Provide the [x, y] coordinate of the cell's center where the given text is located.  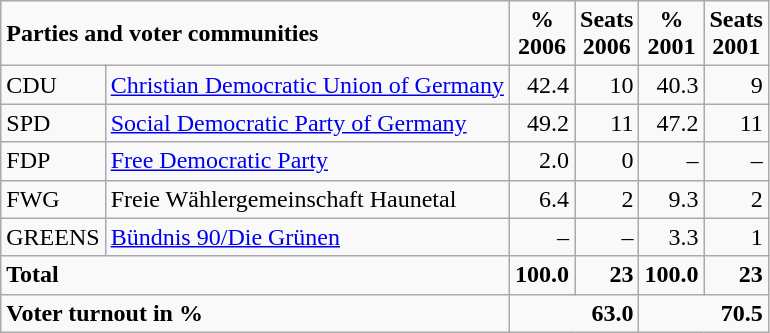
CDU [53, 85]
SPD [53, 123]
2.0 [542, 161]
%2001 [672, 34]
Bündnis 90/Die Grünen [307, 237]
FDP [53, 161]
0 [607, 161]
1 [736, 237]
Seats2006 [607, 34]
6.4 [542, 199]
47.2 [672, 123]
42.4 [542, 85]
Free Democratic Party [307, 161]
49.2 [542, 123]
FWG [53, 199]
3.3 [672, 237]
9.3 [672, 199]
Social Democratic Party of Germany [307, 123]
Total [256, 275]
9 [736, 85]
40.3 [672, 85]
Seats2001 [736, 34]
Voter turnout in % [256, 313]
70.5 [704, 313]
%2006 [542, 34]
Christian Democratic Union of Germany [307, 85]
GREENS [53, 237]
Freie Wählergemeinschaft Haunetal [307, 199]
10 [607, 85]
Parties and voter communities [256, 34]
63.0 [574, 313]
